Locate the cell with the specified text and output its (x, y) center coordinate. 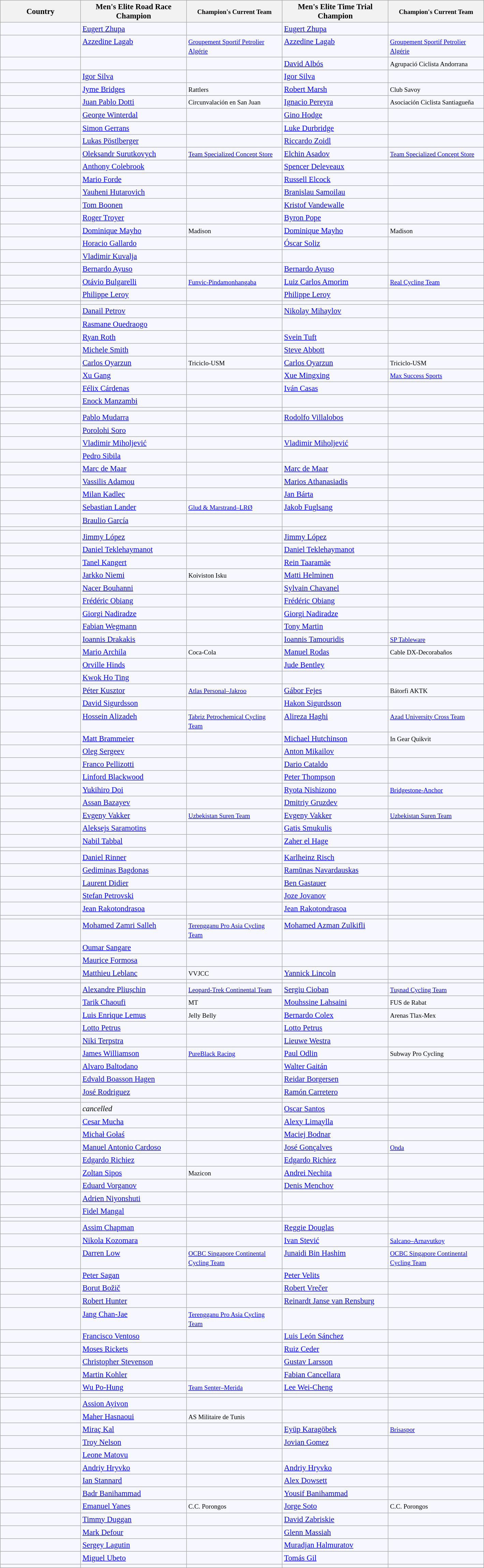
Mazicon (235, 1173)
Jorge Soto (336, 1507)
Xue Mingxing (336, 376)
Country (41, 12)
Mark Defour (134, 1532)
Nacer Bouhanni (134, 588)
Vassilis Adamou (134, 482)
Hakon Sigurdsson (336, 704)
FUS de Rabat (436, 1002)
Bridgestone-Anchor (436, 790)
Max Success Sports (436, 376)
Marios Athanasiadis (336, 482)
Robert Marsh (336, 89)
David Zabriskie (336, 1519)
Junaidi Bin Hashim (336, 1258)
Spencer Deleveaux (336, 166)
Daniel Rinner (134, 858)
Reinardt Janse van Rensburg (336, 1301)
Assion Ayivon (134, 1404)
Atlas Personal–Jakroo (235, 691)
Troy Nelson (134, 1442)
Nikolay Mihaylov (336, 311)
Ioannis Tamouridis (336, 639)
Gábor Fejes (336, 691)
Ryan Roth (134, 337)
Peter Velits (336, 1275)
Sergiu Cioban (336, 989)
Denis Menchov (336, 1186)
Alireza Haghi (336, 721)
Gediminas Bagdonas (134, 870)
Maciej Bodnar (336, 1134)
Christopher Stevenson (134, 1361)
Mohamed Zamri Salleh (134, 930)
Luis León Sánchez (336, 1336)
Jarkko Niemi (134, 575)
Dario Cataldo (336, 764)
Jang Chan-Jae (134, 1318)
Steve Abbott (336, 350)
Michele Smith (134, 350)
Brisaspor (436, 1429)
Stefan Petrovski (134, 896)
Luke Durbridge (336, 128)
Moses Rickets (134, 1349)
Darren Low (134, 1258)
Miguel Ubeto (134, 1558)
Team Senter–Merida (235, 1387)
Linford Blackwood (134, 777)
Tomás Gil (336, 1558)
Reggie Douglas (336, 1228)
Tușnad Cycling Team (436, 989)
Alexy Limaylla (336, 1121)
Maurice Formosa (134, 960)
Robert Vrečer (336, 1288)
Mario Forde (134, 179)
Rodolfo Villalobos (336, 418)
Lee Wei-Cheng (336, 1387)
Muradjan Halmuratov (336, 1545)
Matthieu Leblanc (134, 973)
Lieuwe Westra (336, 1041)
Alvaro Baltodano (134, 1066)
Riccardo Zoidl (336, 141)
Nikola Kozomara (134, 1241)
Otávio Bulgarelli (134, 282)
Mario Archila (134, 652)
Oleg Sergeev (134, 751)
Tom Boonen (134, 205)
Eduard Vorganov (134, 1186)
Orville Hinds (134, 665)
Koiviston Isku (235, 575)
Oscar Santos (336, 1108)
In Gear Quikvit (436, 738)
Tarik Chaoufi (134, 1002)
Ioannis Drakakis (134, 639)
Russell Elcock (336, 179)
Agrupació Ciclista Andorrana (436, 64)
Manuel Rodas (336, 652)
Andrei Nechita (336, 1173)
Arenas Tlax-Mex (436, 1015)
Mouhssine Lahsaini (336, 1002)
Assan Bazayev (134, 803)
Jan Bárta (336, 495)
Rein Taaramäe (336, 562)
Cesar Mucha (134, 1121)
Vladimir Kuvalja (134, 256)
Aleksejs Saramotins (134, 828)
Sergey Lagutin (134, 1545)
Salcano–Arnavutkoy (436, 1241)
Club Savoy (436, 89)
Circunvalación en San Juan (235, 102)
Luis Enrique Lemus (134, 1015)
Sebastian Lander (134, 507)
Ivan Stević (336, 1241)
Jakob Fuglsang (336, 507)
Cable DX-Decorabaños (436, 652)
James Williamson (134, 1054)
Oumar Sangare (134, 947)
Iván Casas (336, 388)
Lukas Pöstlberger (134, 141)
Tanel Kangert (134, 562)
Bernardo Colex (336, 1015)
Robert Hunter (134, 1301)
Óscar Soliz (336, 243)
Leopard-Trek Continental Team (235, 989)
Coca-Cola (235, 652)
Sylvain Chavanel (336, 588)
Edvald Boasson Hagen (134, 1079)
Horacio Gallardo (134, 243)
Anton Mikailov (336, 751)
Braulio García (134, 520)
Men's Elite Road Race Champion (134, 12)
Asociación Ciclista Santiagueña (436, 102)
Niki Terpstra (134, 1041)
Rasmane Ouedraogo (134, 324)
Michael Hutchinson (336, 738)
Zaher el Hage (336, 841)
Miraç Kal (134, 1429)
Branislau Samoilau (336, 192)
Funvic-Pindamonhangaba (235, 282)
MT (235, 1002)
Anthony Colebrook (134, 166)
Reidar Borgersen (336, 1079)
Maher Hasnaoui (134, 1416)
Subway Pro Cycling (436, 1054)
Jelly Belly (235, 1015)
Ignacio Pereyra (336, 102)
VVJCC (235, 973)
Emanuel Yanes (134, 1507)
Zoltan Sipos (134, 1173)
Yousif Banihammad (336, 1494)
Rattlers (235, 89)
Paul Odlin (336, 1054)
SP Tableware (436, 639)
Yukihiro Doi (134, 790)
Adrien Niyonshuti (134, 1198)
Ramón Carretero (336, 1092)
Francisco Ventoso (134, 1336)
Onda (436, 1147)
Leone Matovu (134, 1455)
Matti Helminen (336, 575)
Men's Elite Time Trial Champion (336, 12)
David Sigurdsson (134, 704)
Fabian Wegmann (134, 626)
PureBlack Racing (235, 1054)
Real Cycling Team (436, 282)
Ruiz Ceder (336, 1349)
Laurent Didier (134, 883)
Ben Gastauer (336, 883)
Roger Troyer (134, 218)
Pedro Sibila (134, 456)
cancelled (134, 1108)
Wu Po-Hung (134, 1387)
Félix Cárdenas (134, 388)
Simon Gerrans (134, 128)
Manuel Antonio Cardoso (134, 1147)
Jovian Gomez (336, 1442)
Svein Tuft (336, 337)
Gatis Smukulis (336, 828)
Jyme Bridges (134, 89)
Oleksandr Surutkovych (134, 154)
Byron Pope (336, 218)
José Rodriguez (134, 1092)
Alex Dowsett (336, 1481)
Badr Banihammad (134, 1494)
Nabil Tabbal (134, 841)
Tony Martin (336, 626)
AS Militaire de Tunis (235, 1416)
Matt Brammeier (134, 738)
Hossein Alizadeh (134, 721)
Milan Kadlec (134, 495)
Peter Sagan (134, 1275)
Glud & Marstrand–LRØ (235, 507)
José Gonçalves (336, 1147)
Jude Bentley (336, 665)
Assim Chapman (134, 1228)
Ian Stannard (134, 1481)
Luiz Carlos Amorim (336, 282)
Walter Gaitán (336, 1066)
Borut Božič (134, 1288)
Péter Kusztor (134, 691)
Ramūnas Navardauskas (336, 870)
Kristof Vandewalle (336, 205)
Fabian Cancellara (336, 1374)
Xu Gang (134, 376)
Ryota Nishizono (336, 790)
Martin Kohler (134, 1374)
Franco Pellizotti (134, 764)
Danail Petrov (134, 311)
George Winterdal (134, 115)
Pablo Mudarra (134, 418)
Timmy Duggan (134, 1519)
Yauheni Hutarovich (134, 192)
Fidel Mangal (134, 1211)
Azad University Cross Team (436, 721)
Yannick Lincoln (336, 973)
Peter Thompson (336, 777)
Porolohi Soro (134, 430)
Eyüp Karagöbek (336, 1429)
Joze Jovanov (336, 896)
Enock Manzambi (134, 401)
Gino Hodge (336, 115)
David Albós (336, 64)
Karlheinz Risch (336, 858)
Elchin Asadov (336, 154)
Glenn Massiah (336, 1532)
Bátorfi AKTK (436, 691)
Juan Pablo Dotti (134, 102)
Alexandre Pliușchin (134, 989)
Mohamed Azman Zulkifli (336, 930)
Kwok Ho Ting (134, 678)
Dmitriy Gruzdev (336, 803)
Gustav Larsson (336, 1361)
Michał Gołaś (134, 1134)
Tabriz Petrochemical Cycling Team (235, 721)
